Identify which cell holds the provided text, then report its [x, y] central coordinate. 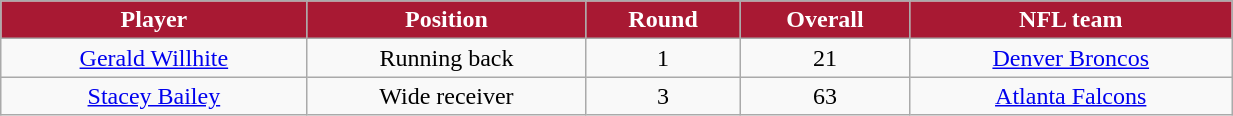
Position [446, 20]
Denver Broncos [1071, 58]
Running back [446, 58]
Round [663, 20]
Wide receiver [446, 96]
Atlanta Falcons [1071, 96]
63 [825, 96]
Player [154, 20]
Stacey Bailey [154, 96]
Overall [825, 20]
Gerald Willhite [154, 58]
21 [825, 58]
NFL team [1071, 20]
3 [663, 96]
1 [663, 58]
